Capture the cell that displays the provided text and extract its (x, y) central coordinate. 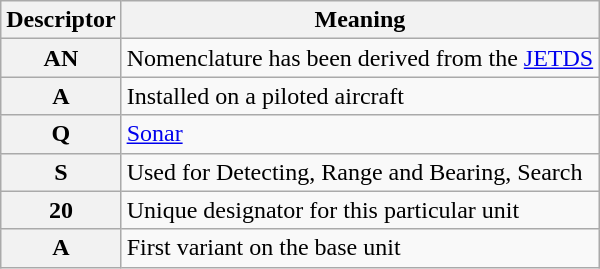
AN (61, 58)
Used for Detecting, Range and Bearing, Search (360, 172)
Sonar (360, 134)
Descriptor (61, 20)
S (61, 172)
Nomenclature has been derived from the JETDS (360, 58)
Installed on a piloted aircraft (360, 96)
Unique designator for this particular unit (360, 210)
20 (61, 210)
First variant on the base unit (360, 248)
Q (61, 134)
Meaning (360, 20)
